Capture the cell that displays the provided text and extract its [x, y] central coordinate. 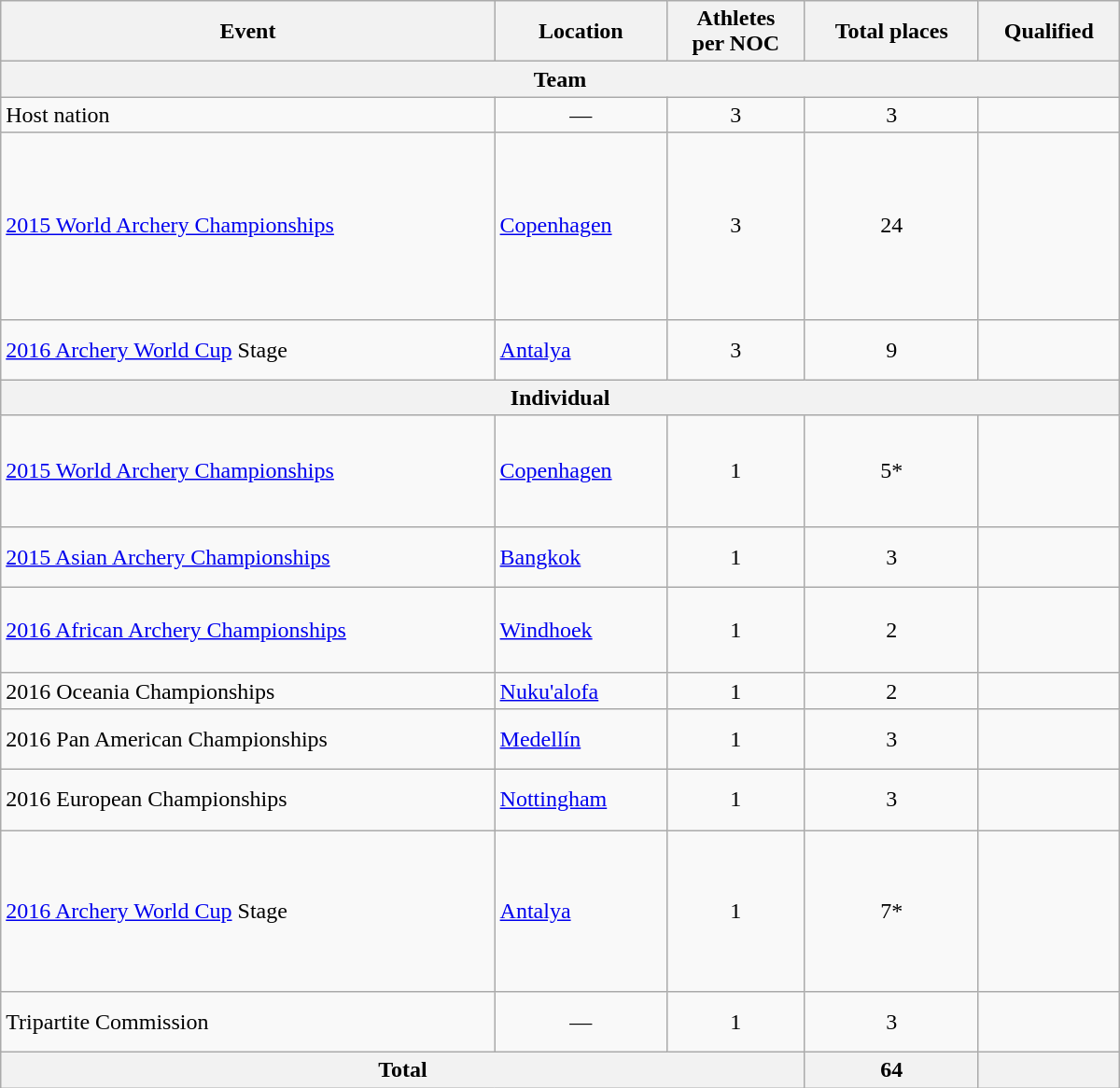
5* [891, 470]
2016 European Championships [248, 799]
Individual [560, 398]
Total [403, 1070]
2016 Oceania Championships [248, 690]
Bangkok [581, 556]
Tripartite Commission [248, 1023]
Event [248, 32]
2015 Asian Archery Championships [248, 556]
Nuku'alofa [581, 690]
Qualified [1049, 32]
2016 African Archery Championships [248, 630]
Medellín [581, 739]
Windhoek [581, 630]
Host nation [248, 115]
Nottingham [581, 799]
2016 Pan American Championships [248, 739]
Total places [891, 32]
7* [891, 911]
Location [581, 32]
Team [560, 79]
9 [891, 349]
24 [891, 226]
Athletes per NOC [735, 32]
64 [891, 1070]
